Return the [X, Y] coordinate for the center point of the cell that contains the specified text.  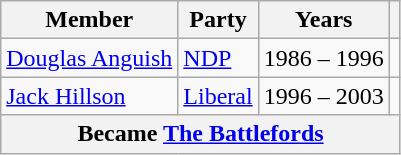
Jack Hillson [90, 96]
1996 – 2003 [324, 96]
Became The Battlefords [201, 134]
Member [90, 20]
Party [218, 20]
NDP [218, 58]
Liberal [218, 96]
1986 – 1996 [324, 58]
Douglas Anguish [90, 58]
Years [324, 20]
